Extract the (x, y) coordinate from the center of the cell holding the provided text.  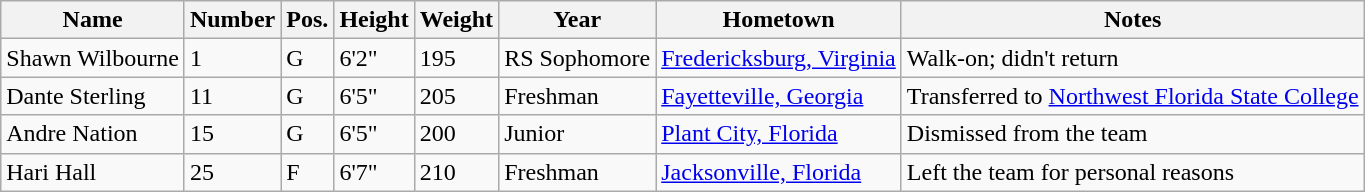
Andre Nation (93, 134)
Pos. (308, 20)
6'2" (374, 58)
6'7" (374, 172)
Transferred to Northwest Florida State College (1132, 96)
Walk-on; didn't return (1132, 58)
Fayetteville, Georgia (779, 96)
Plant City, Florida (779, 134)
Jacksonville, Florida (779, 172)
Notes (1132, 20)
Left the team for personal reasons (1132, 172)
Hari Hall (93, 172)
25 (232, 172)
Fredericksburg, Virginia (779, 58)
Junior (578, 134)
Shawn Wilbourne (93, 58)
Dismissed from the team (1132, 134)
Year (578, 20)
195 (456, 58)
205 (456, 96)
RS Sophomore (578, 58)
Height (374, 20)
Name (93, 20)
Dante Sterling (93, 96)
210 (456, 172)
1 (232, 58)
Hometown (779, 20)
F (308, 172)
15 (232, 134)
Number (232, 20)
11 (232, 96)
Weight (456, 20)
200 (456, 134)
